Search for the cell housing the specified text and yield its [x, y] center coordinate. 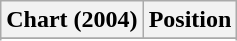
Position [190, 20]
Chart (2004) [72, 20]
